Identify which cell holds the provided text, then report its [X, Y] central coordinate. 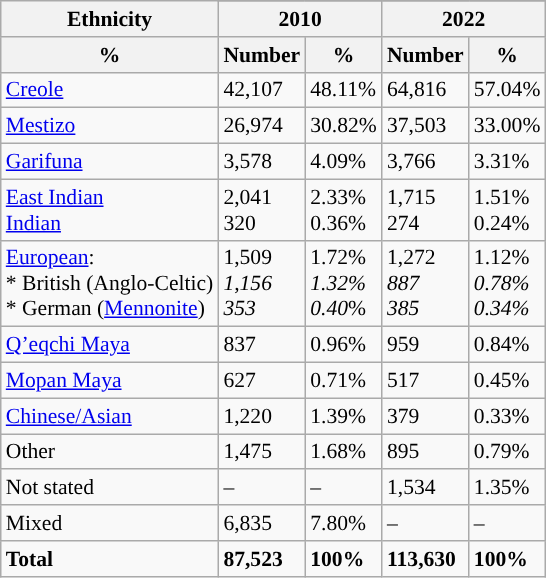
87,523 [262, 559]
0.45% [508, 381]
2.33%0.36% [344, 210]
517 [426, 381]
837 [262, 345]
33.00% [508, 126]
6,835 [262, 523]
1,272887385 [426, 284]
0.84% [508, 345]
2022 [464, 19]
1,220 [262, 416]
Qʼeqchi Maya [110, 345]
Mopan Maya [110, 381]
0.71% [344, 381]
1,475 [262, 452]
1,534 [426, 488]
0.96% [344, 345]
Not stated [110, 488]
Creole [110, 90]
26,974 [262, 126]
Other [110, 452]
1.12%0.78%0.34% [508, 284]
0.79% [508, 452]
Mestizo [110, 126]
57.04% [508, 90]
0.33% [508, 416]
2,041320 [262, 210]
1.68% [344, 452]
1.39% [344, 416]
30.82% [344, 126]
Mixed [110, 523]
East IndianIndian [110, 210]
Garifuna [110, 162]
2010 [300, 19]
627 [262, 381]
1.72%1.32%0.40% [344, 284]
Ethnicity [110, 19]
48.11% [344, 90]
Chinese/Asian [110, 416]
37,503 [426, 126]
1,715274 [426, 210]
7.80% [344, 523]
64,816 [426, 90]
1,5091,156353 [262, 284]
959 [426, 345]
Total [110, 559]
1.51%0.24% [508, 210]
3,766 [426, 162]
42,107 [262, 90]
European:* British (Anglo-Celtic)* German (Mennonite) [110, 284]
3.31% [508, 162]
379 [426, 416]
4.09% [344, 162]
3,578 [262, 162]
895 [426, 452]
113,630 [426, 559]
1.35% [508, 488]
